Capture the cell that displays the provided text and extract its [x, y] central coordinate. 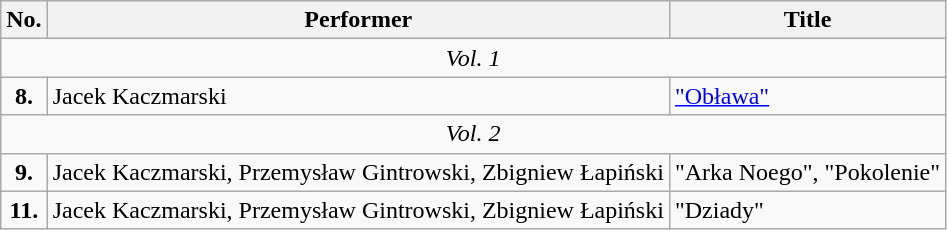
11. [24, 210]
8. [24, 96]
Title [807, 20]
Vol. 2 [474, 134]
Jacek Kaczmarski [358, 96]
9. [24, 172]
"Arka Noego", "Pokolenie" [807, 172]
Vol. 1 [474, 58]
No. [24, 20]
"Dziady" [807, 210]
Performer [358, 20]
"Obława" [807, 96]
